Find where the given text appears and provide that cell's center as [X, Y] coordinate. 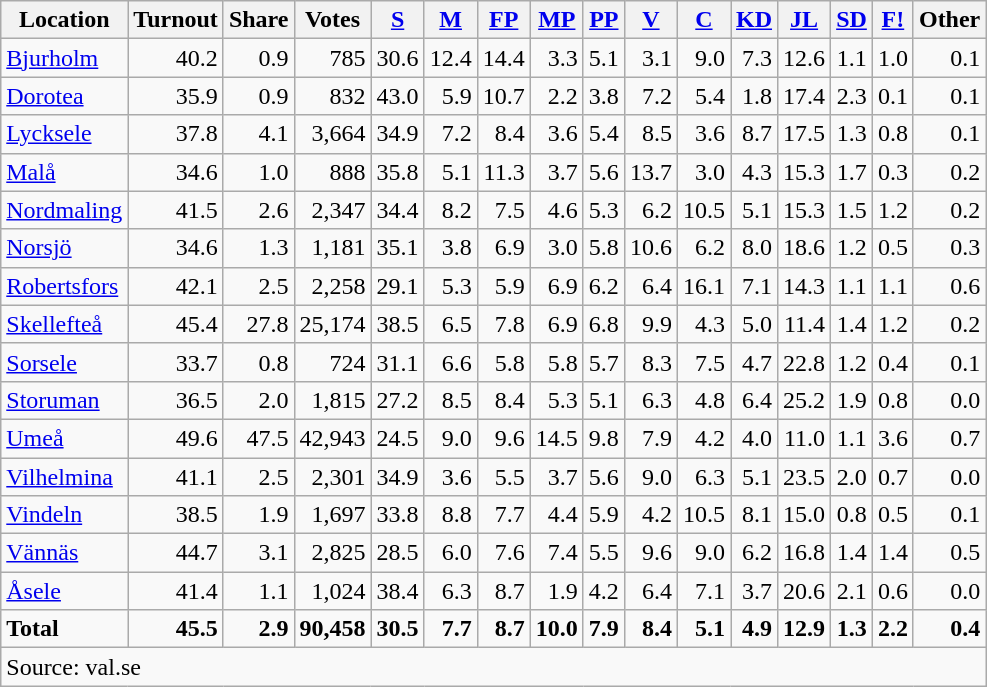
4.6 [556, 210]
23.5 [804, 477]
Robertsfors [64, 286]
7.6 [504, 553]
41.4 [176, 591]
6.5 [450, 324]
41.5 [176, 210]
7.3 [754, 58]
8.1 [754, 515]
6.0 [450, 553]
Skellefteå [64, 324]
Other [949, 20]
KD [754, 20]
4.4 [556, 515]
34.4 [398, 210]
42.1 [176, 286]
7.4 [556, 553]
10.7 [504, 96]
Turnout [176, 20]
40.2 [176, 58]
13.7 [650, 172]
36.5 [176, 400]
Åsele [64, 591]
832 [332, 96]
25.2 [804, 400]
31.1 [398, 362]
4.9 [754, 629]
Nordmaling [64, 210]
MP [556, 20]
F! [892, 20]
Vilhelmina [64, 477]
30.5 [398, 629]
12.6 [804, 58]
JL [804, 20]
2,347 [332, 210]
8.3 [650, 362]
1.5 [852, 210]
Malå [64, 172]
8.0 [754, 248]
14.4 [504, 58]
49.6 [176, 438]
22.8 [804, 362]
17.4 [804, 96]
35.1 [398, 248]
Total [64, 629]
Source: val.se [494, 667]
Location [64, 20]
Bjurholm [64, 58]
2.3 [852, 96]
33.8 [398, 515]
10.6 [650, 248]
1,024 [332, 591]
2.9 [258, 629]
47.5 [258, 438]
42,943 [332, 438]
28.5 [398, 553]
7.8 [504, 324]
41.1 [176, 477]
2.6 [258, 210]
Share [258, 20]
27.2 [398, 400]
Norsjö [64, 248]
4.8 [704, 400]
11.3 [504, 172]
30.6 [398, 58]
9.9 [650, 324]
35.9 [176, 96]
2.1 [852, 591]
FP [504, 20]
45.4 [176, 324]
16.8 [804, 553]
12.4 [450, 58]
8.8 [450, 515]
1,697 [332, 515]
724 [332, 362]
18.6 [804, 248]
24.5 [398, 438]
S [398, 20]
785 [332, 58]
V [650, 20]
29.1 [398, 286]
Sorsele [64, 362]
6.6 [450, 362]
33.7 [176, 362]
25,174 [332, 324]
8.2 [450, 210]
2,258 [332, 286]
14.3 [804, 286]
12.9 [804, 629]
1,815 [332, 400]
Vännäs [64, 553]
Dorotea [64, 96]
888 [332, 172]
6.8 [604, 324]
C [704, 20]
20.6 [804, 591]
4.1 [258, 134]
9.8 [604, 438]
3.3 [556, 58]
1,181 [332, 248]
2,825 [332, 553]
4.0 [754, 438]
Lycksele [64, 134]
4.7 [754, 362]
SD [852, 20]
PP [604, 20]
Vindeln [64, 515]
35.8 [398, 172]
Umeå [64, 438]
17.5 [804, 134]
43.0 [398, 96]
11.4 [804, 324]
37.8 [176, 134]
M [450, 20]
1.8 [754, 96]
27.8 [258, 324]
5.0 [754, 324]
90,458 [332, 629]
Votes [332, 20]
Storuman [64, 400]
15.0 [804, 515]
10.0 [556, 629]
44.7 [176, 553]
38.4 [398, 591]
1.7 [852, 172]
3,664 [332, 134]
2,301 [332, 477]
11.0 [804, 438]
5.7 [604, 362]
14.5 [556, 438]
16.1 [704, 286]
45.5 [176, 629]
